Return (X, Y) of the center of cell containing provided text 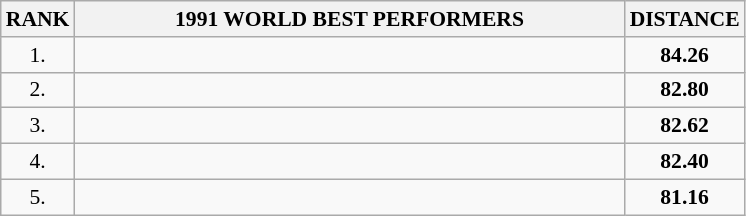
3. (38, 126)
DISTANCE (685, 19)
82.80 (685, 90)
1. (38, 55)
RANK (38, 19)
4. (38, 162)
84.26 (685, 55)
2. (38, 90)
5. (38, 197)
1991 WORLD BEST PERFORMERS (349, 19)
82.40 (685, 162)
81.16 (685, 197)
82.62 (685, 126)
